Locate the cell with the specified text and output its (X, Y) center coordinate. 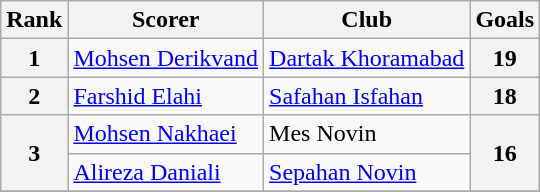
Rank (34, 20)
Dartak Khoramabad (367, 58)
Mes Novin (367, 134)
16 (505, 153)
Safahan Isfahan (367, 96)
Farshid Elahi (166, 96)
19 (505, 58)
Mohsen Derikvand (166, 58)
3 (34, 153)
Scorer (166, 20)
18 (505, 96)
Mohsen Nakhaei (166, 134)
1 (34, 58)
Goals (505, 20)
2 (34, 96)
Club (367, 20)
Alireza Daniali (166, 172)
Sepahan Novin (367, 172)
